Locate the cell with the specified text and output its (x, y) center coordinate. 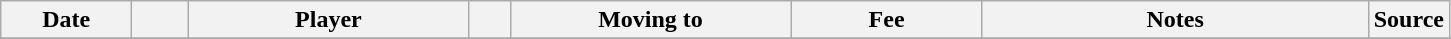
Moving to (650, 20)
Date (66, 20)
Fee (886, 20)
Notes (1175, 20)
Source (1408, 20)
Player (328, 20)
